Capture the cell that displays the provided text and extract its (x, y) central coordinate. 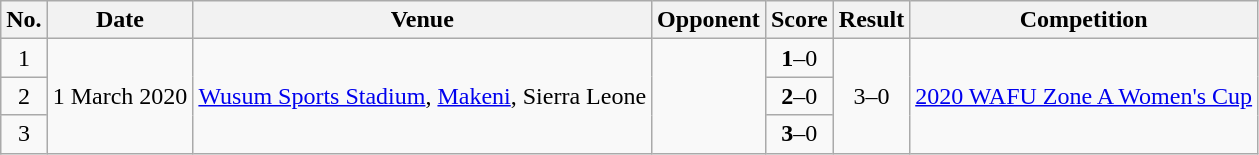
3 (24, 134)
Wusum Sports Stadium, Makeni, Sierra Leone (422, 96)
Result (871, 20)
Opponent (709, 20)
Score (799, 20)
1 (24, 58)
Date (120, 20)
Competition (1084, 20)
2 (24, 96)
No. (24, 20)
2–0 (799, 96)
Venue (422, 20)
2020 WAFU Zone A Women's Cup (1084, 96)
1–0 (799, 58)
1 March 2020 (120, 96)
